Scan for the cell matching the given text and deliver its [X, Y] coordinate at center. 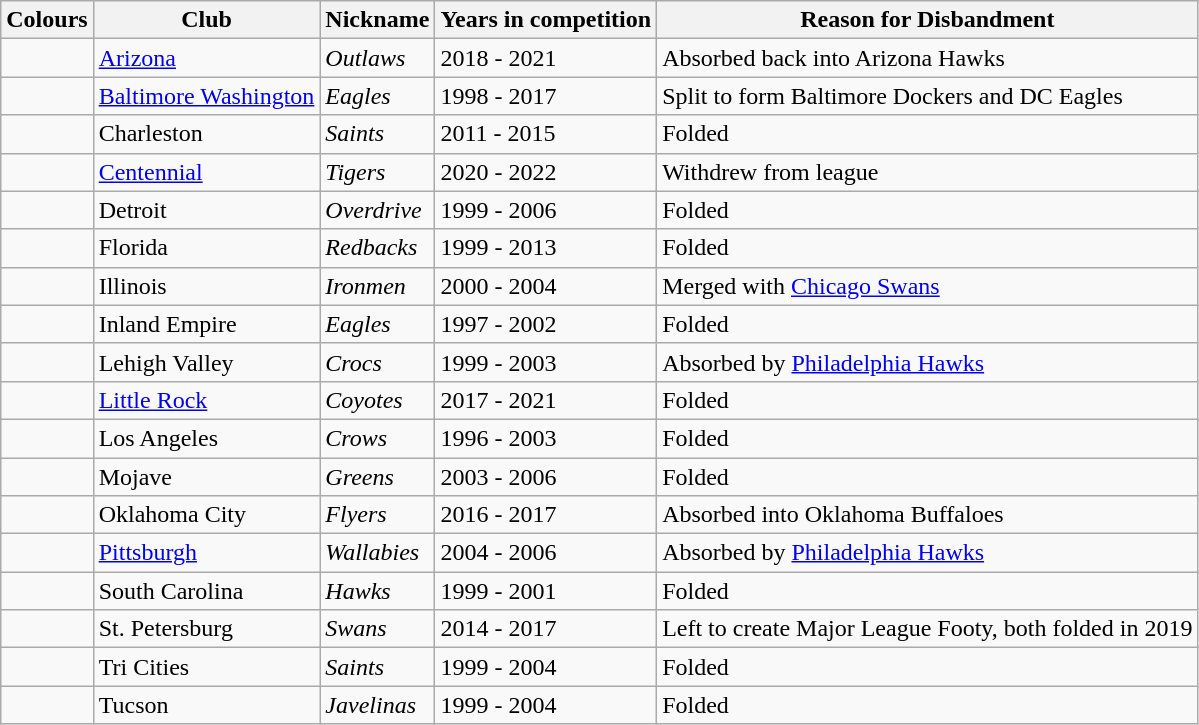
Lehigh Valley [206, 362]
Charleston [206, 134]
South Carolina [206, 591]
Reason for Disbandment [928, 20]
1999 - 2013 [546, 248]
Detroit [206, 210]
Oklahoma City [206, 515]
2003 - 2006 [546, 477]
2000 - 2004 [546, 286]
Swans [378, 629]
1999 - 2003 [546, 362]
1999 - 2006 [546, 210]
Tigers [378, 172]
Colours [47, 20]
Outlaws [378, 58]
Crocs [378, 362]
Ironmen [378, 286]
2020 - 2022 [546, 172]
1998 - 2017 [546, 96]
Tucson [206, 705]
Centennial [206, 172]
2017 - 2021 [546, 400]
Redbacks [378, 248]
Hawks [378, 591]
Little Rock [206, 400]
Club [206, 20]
Merged with Chicago Swans [928, 286]
2018 - 2021 [546, 58]
Los Angeles [206, 438]
1999 - 2001 [546, 591]
Baltimore Washington [206, 96]
Years in competition [546, 20]
Withdrew from league [928, 172]
Illinois [206, 286]
Inland Empire [206, 324]
1996 - 2003 [546, 438]
Absorbed back into Arizona Hawks [928, 58]
Left to create Major League Footy, both folded in 2019 [928, 629]
Florida [206, 248]
2016 - 2017 [546, 515]
2011 - 2015 [546, 134]
Split to form Baltimore Dockers and DC Eagles [928, 96]
Javelinas [378, 705]
1997 - 2002 [546, 324]
Absorbed into Oklahoma Buffaloes [928, 515]
Overdrive [378, 210]
Greens [378, 477]
Arizona [206, 58]
2004 - 2006 [546, 553]
Crows [378, 438]
2014 - 2017 [546, 629]
Flyers [378, 515]
Pittsburgh [206, 553]
Mojave [206, 477]
Coyotes [378, 400]
St. Petersburg [206, 629]
Wallabies [378, 553]
Tri Cities [206, 667]
Nickname [378, 20]
